Pinpoint the cell where the given text exists, returning its (X, Y) midpoint coordinate. 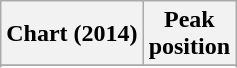
Peak position (189, 34)
Chart (2014) (72, 34)
